Scan for the cell matching the given text and deliver its (X, Y) coordinate at center. 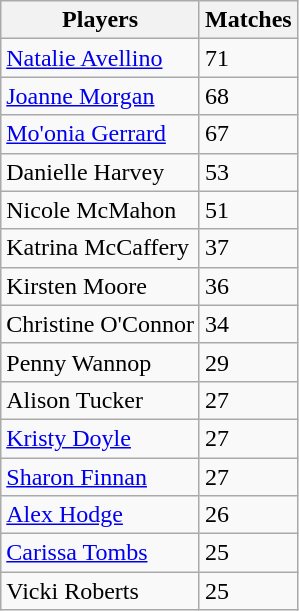
37 (248, 248)
53 (248, 172)
Natalie Avellino (100, 58)
Danielle Harvey (100, 172)
Alex Hodge (100, 515)
Alison Tucker (100, 400)
Nicole McMahon (100, 210)
Kirsten Moore (100, 286)
34 (248, 324)
26 (248, 515)
Christine O'Connor (100, 324)
Katrina McCaffery (100, 248)
36 (248, 286)
Vicki Roberts (100, 591)
29 (248, 362)
Mo'onia Gerrard (100, 134)
Sharon Finnan (100, 477)
Kristy Doyle (100, 438)
Carissa Tombs (100, 553)
Penny Wannop (100, 362)
67 (248, 134)
Matches (248, 20)
68 (248, 96)
Players (100, 20)
71 (248, 58)
51 (248, 210)
Joanne Morgan (100, 96)
